Search for the cell housing the specified text and yield its [X, Y] center coordinate. 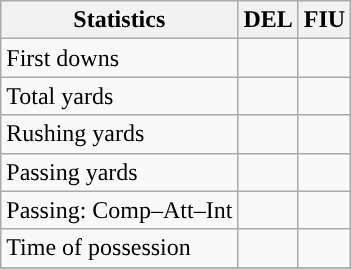
Statistics [120, 20]
Rushing yards [120, 134]
First downs [120, 58]
DEL [268, 20]
Total yards [120, 96]
FIU [324, 20]
Passing yards [120, 172]
Time of possession [120, 248]
Passing: Comp–Att–Int [120, 210]
